Output the [X, Y] coordinate of the center of the cell containing the given text.  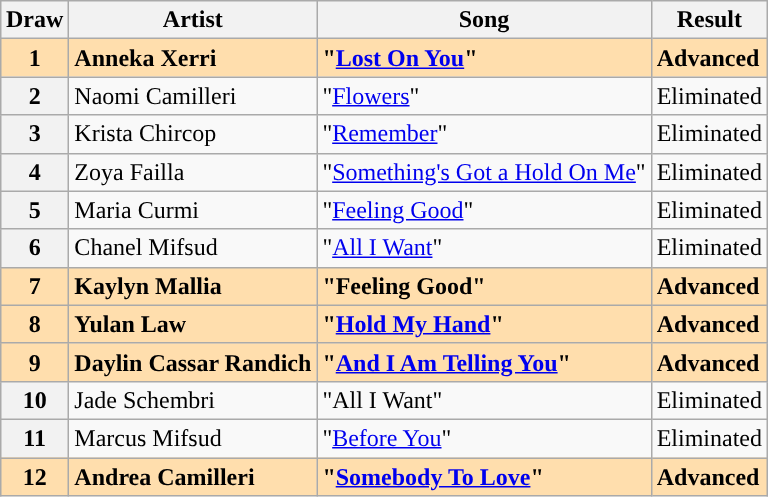
"Remember" [484, 134]
Chanel Mifsud [193, 248]
Maria Curmi [193, 210]
"Something's Got a Hold On Me" [484, 172]
"Somebody To Love" [484, 477]
Draw [34, 20]
"Before You" [484, 438]
"Lost On You" [484, 58]
Marcus Mifsud [193, 438]
Artist [193, 20]
11 [34, 438]
9 [34, 362]
8 [34, 324]
"And I Am Telling You" [484, 362]
4 [34, 172]
Naomi Camilleri [193, 96]
Zoya Failla [193, 172]
3 [34, 134]
"Flowers" [484, 96]
Yulan Law [193, 324]
6 [34, 248]
1 [34, 58]
7 [34, 286]
Song [484, 20]
Jade Schembri [193, 400]
5 [34, 210]
Anneka Xerri [193, 58]
12 [34, 477]
2 [34, 96]
Kaylyn Mallia [193, 286]
10 [34, 400]
Result [709, 20]
Krista Chircop [193, 134]
Daylin Cassar Randich [193, 362]
"Hold My Hand" [484, 324]
Andrea Camilleri [193, 477]
